Identify which cell holds the provided text, then report its [x, y] central coordinate. 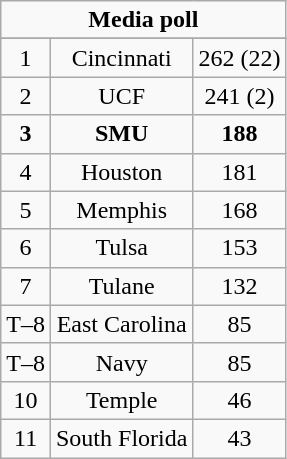
South Florida [121, 438]
10 [26, 400]
East Carolina [121, 324]
153 [240, 248]
Media poll [144, 20]
1 [26, 58]
Tulane [121, 286]
168 [240, 210]
2 [26, 96]
241 (2) [240, 96]
Houston [121, 172]
188 [240, 134]
181 [240, 172]
Temple [121, 400]
7 [26, 286]
262 (22) [240, 58]
SMU [121, 134]
43 [240, 438]
6 [26, 248]
Tulsa [121, 248]
46 [240, 400]
3 [26, 134]
132 [240, 286]
11 [26, 438]
5 [26, 210]
Cincinnati [121, 58]
UCF [121, 96]
Memphis [121, 210]
Navy [121, 362]
4 [26, 172]
